Provide the (x, y) coordinate of the cell's center where the given text is located.  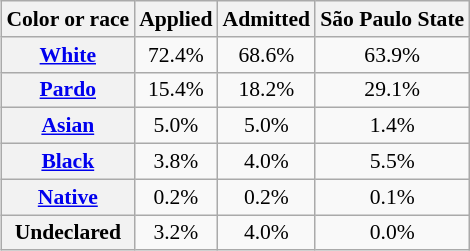
São Paulo State (392, 19)
White (68, 54)
3.2% (176, 232)
Pardo (68, 90)
Black (68, 161)
63.9% (392, 54)
Undeclared (68, 232)
3.8% (176, 161)
29.1% (392, 90)
Asian (68, 126)
72.4% (176, 54)
Applied (176, 19)
Color or race (68, 19)
0.1% (392, 197)
15.4% (176, 90)
Admitted (267, 19)
0.0% (392, 232)
18.2% (267, 90)
Native (68, 197)
68.6% (267, 54)
5.5% (392, 161)
1.4% (392, 126)
